Determine the (x, y) coordinate at the center of the cell enclosing the given text.  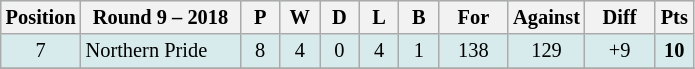
For (474, 17)
L (379, 17)
B (419, 17)
+9 (620, 51)
Northern Pride (161, 51)
1 (419, 51)
Against (546, 17)
129 (546, 51)
Pts (674, 17)
W (300, 17)
Position (41, 17)
7 (41, 51)
D (340, 17)
0 (340, 51)
Round 9 – 2018 (161, 17)
P (260, 17)
Diff (620, 17)
8 (260, 51)
138 (474, 51)
10 (674, 51)
